Scan for the cell matching the given text and deliver its (X, Y) coordinate at center. 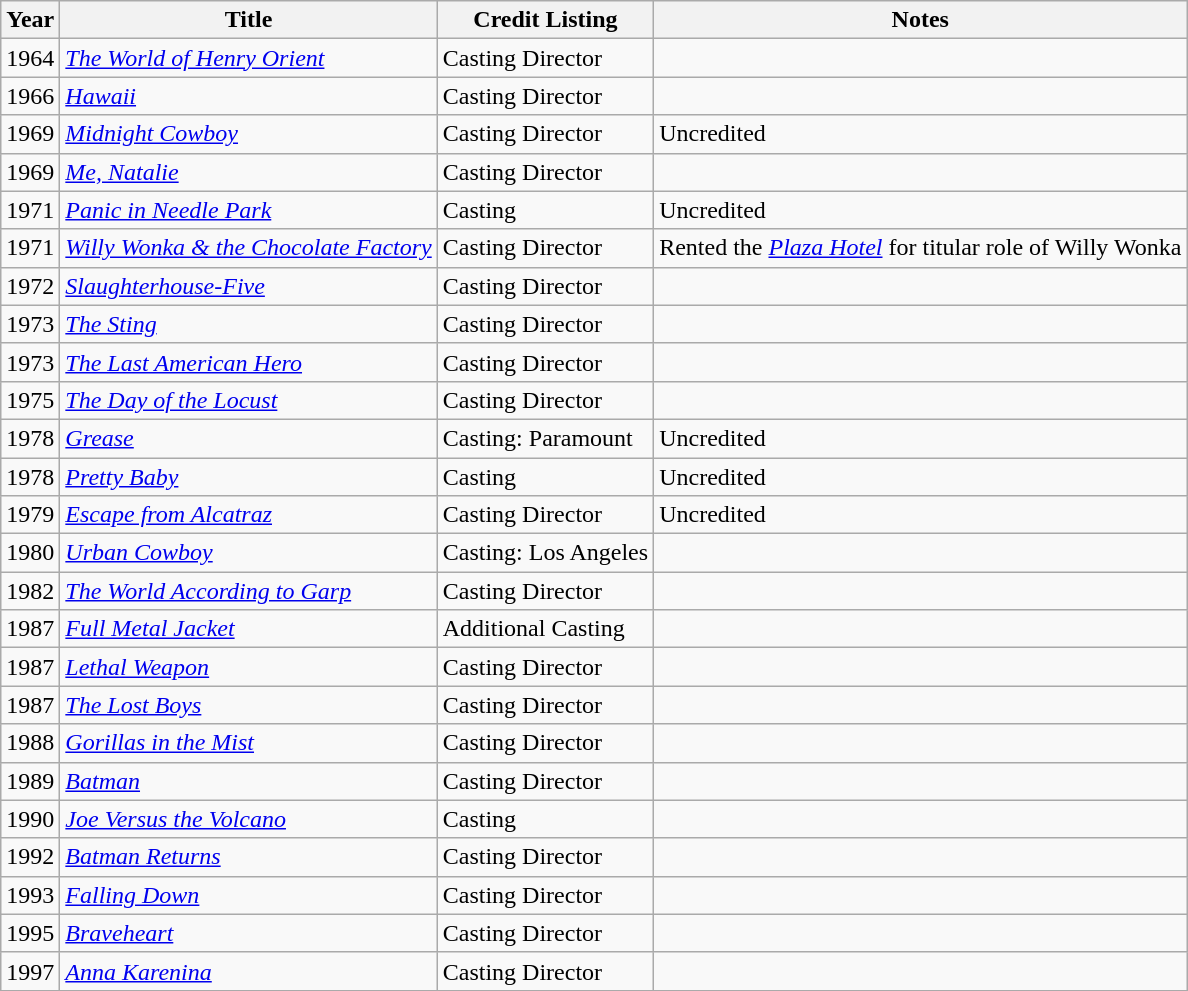
1966 (30, 96)
Pretty Baby (248, 477)
1964 (30, 58)
Gorillas in the Mist (248, 743)
Falling Down (248, 895)
1993 (30, 895)
The Sting (248, 324)
1972 (30, 286)
1982 (30, 591)
The World of Henry Orient (248, 58)
The Last American Hero (248, 362)
Joe Versus the Volcano (248, 819)
Title (248, 20)
Notes (920, 20)
Hawaii (248, 96)
Willy Wonka & the Chocolate Factory (248, 248)
1992 (30, 857)
Slaughterhouse-Five (248, 286)
1975 (30, 400)
Braveheart (248, 933)
1980 (30, 553)
Rented the Plaza Hotel for titular role of Willy Wonka (920, 248)
Panic in Needle Park (248, 210)
Lethal Weapon (248, 667)
Full Metal Jacket (248, 629)
Urban Cowboy (248, 553)
1990 (30, 819)
Year (30, 20)
Credit Listing (545, 20)
Batman (248, 781)
1995 (30, 933)
The World According to Garp (248, 591)
1997 (30, 971)
The Day of the Locust (248, 400)
Midnight Cowboy (248, 134)
The Lost Boys (248, 705)
1979 (30, 515)
Casting: Los Angeles (545, 553)
Escape from Alcatraz (248, 515)
1988 (30, 743)
Me, Natalie (248, 172)
1989 (30, 781)
Grease (248, 438)
Casting: Paramount (545, 438)
Additional Casting (545, 629)
Batman Returns (248, 857)
Anna Karenina (248, 971)
